Scan for the cell matching the given text and deliver its (x, y) coordinate at center. 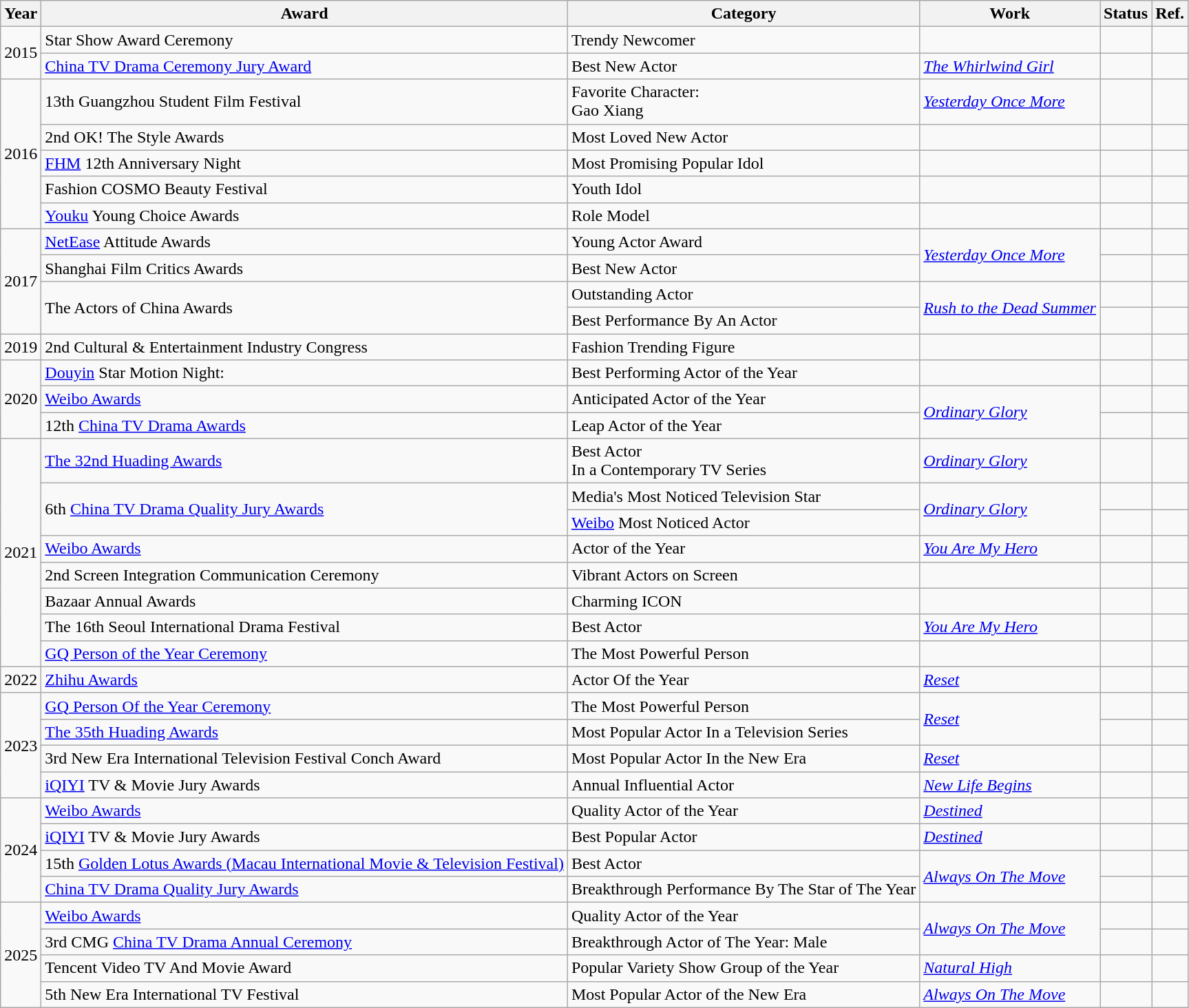
2016 (21, 154)
Role Model (744, 216)
2025 (21, 955)
15th Golden Lotus Awards (Macau International Movie & Television Festival) (304, 863)
Tencent Video TV And Movie Award (304, 968)
Leap Actor of the Year (744, 426)
2nd OK! The Style Awards (304, 137)
FHM 12th Anniversary Night (304, 163)
New Life Begins (1010, 784)
Douyin Star Motion Night: (304, 373)
Best ActorIn a Contemporary TV Series (744, 461)
GQ Person Of the Year Ceremony (304, 706)
Actor of the Year (744, 549)
2020 (21, 399)
Zhihu Awards (304, 680)
Fashion Trending Figure (744, 346)
Breakthrough Actor of The Year: Male (744, 942)
Popular Variety Show Group of the Year (744, 968)
Most Popular Actor of the New Era (744, 994)
Best Popular Actor (744, 837)
The 32nd Huading Awards (304, 461)
Media's Most Noticed Television Star (744, 496)
2nd Screen Integration Communication Ceremony (304, 575)
2017 (21, 281)
Annual Influential Actor (744, 784)
Vibrant Actors on Screen (744, 575)
Young Actor Award (744, 242)
Year (21, 14)
Rush to the Dead Summer (1010, 307)
The Whirlwind Girl (1010, 66)
Star Show Award Ceremony (304, 40)
Youku Young Choice Awards (304, 216)
Most Loved New Actor (744, 137)
Category (744, 14)
Work (1010, 14)
Fashion COSMO Beauty Festival (304, 189)
The Actors of China Awards (304, 307)
Charming ICON (744, 601)
Award (304, 14)
China TV Drama Quality Jury Awards (304, 890)
Youth Idol (744, 189)
Most Popular Actor In a Television Series (744, 732)
Ref. (1170, 14)
China TV Drama Ceremony Jury Award (304, 66)
3rd CMG China TV Drama Annual Ceremony (304, 942)
2022 (21, 680)
2019 (21, 346)
Trendy Newcomer (744, 40)
GQ Person of the Year Ceremony (304, 653)
2024 (21, 850)
NetEase Attitude Awards (304, 242)
Best Performing Actor of the Year (744, 373)
The 16th Seoul International Drama Festival (304, 627)
5th New Era International TV Festival (304, 994)
Best Performance By An Actor (744, 320)
12th China TV Drama Awards (304, 426)
Most Promising Popular Idol (744, 163)
Outstanding Actor (744, 294)
Most Popular Actor In the New Era (744, 758)
Bazaar Annual Awards (304, 601)
The 35th Huading Awards (304, 732)
Status (1126, 14)
Natural High (1010, 968)
2021 (21, 553)
3rd New Era International Television Festival Conch Award (304, 758)
Weibo Most Noticed Actor (744, 523)
6th China TV Drama Quality Jury Awards (304, 510)
Breakthrough Performance By The Star of The Year (744, 890)
Favorite Character:Gao Xiang (744, 102)
Actor Of the Year (744, 680)
2015 (21, 53)
2023 (21, 745)
13th Guangzhou Student Film Festival (304, 102)
Anticipated Actor of the Year (744, 399)
Shanghai Film Critics Awards (304, 268)
2nd Cultural & Entertainment Industry Congress (304, 346)
